Pinpoint the cell where the given text exists, returning its (X, Y) midpoint coordinate. 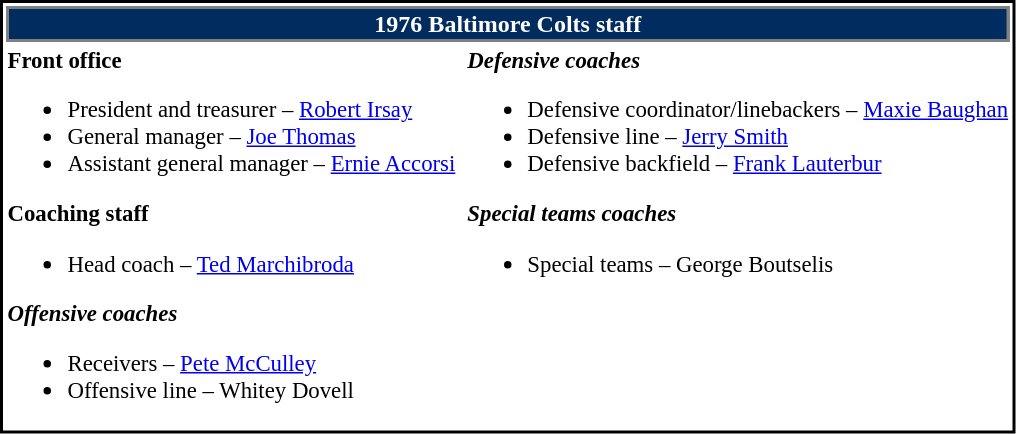
1976 Baltimore Colts staff (508, 24)
